Search for the cell housing the specified text and yield its [X, Y] center coordinate. 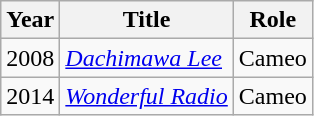
2008 [30, 58]
Dachimawa Lee [147, 58]
Title [147, 20]
Role [272, 20]
2014 [30, 96]
Wonderful Radio [147, 96]
Year [30, 20]
